Output the (x, y) coordinate of the center of the cell containing the given text.  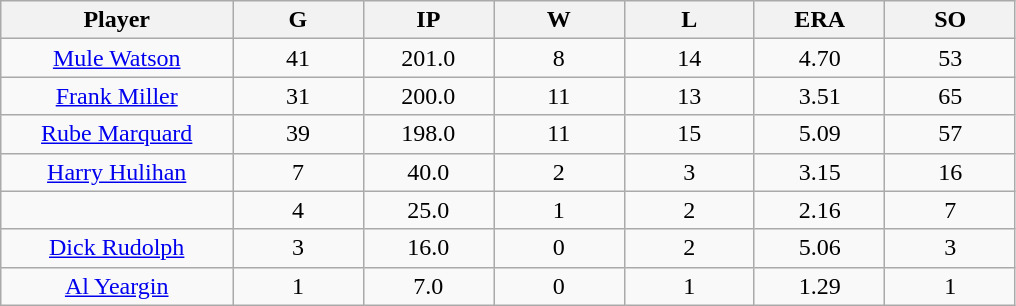
Mule Watson (117, 58)
7.0 (428, 286)
15 (689, 134)
Al Yeargin (117, 286)
198.0 (428, 134)
40.0 (428, 172)
3.51 (819, 96)
31 (298, 96)
57 (950, 134)
1.29 (819, 286)
W (559, 20)
16 (950, 172)
16.0 (428, 248)
14 (689, 58)
25.0 (428, 210)
13 (689, 96)
201.0 (428, 58)
53 (950, 58)
5.09 (819, 134)
G (298, 20)
Dick Rudolph (117, 248)
IP (428, 20)
5.06 (819, 248)
4.70 (819, 58)
ERA (819, 20)
3.15 (819, 172)
65 (950, 96)
Harry Hulihan (117, 172)
41 (298, 58)
200.0 (428, 96)
8 (559, 58)
39 (298, 134)
Rube Marquard (117, 134)
L (689, 20)
Frank Miller (117, 96)
2.16 (819, 210)
SO (950, 20)
Player (117, 20)
4 (298, 210)
